Determine the [x, y] coordinate at the center of the cell enclosing the given text.  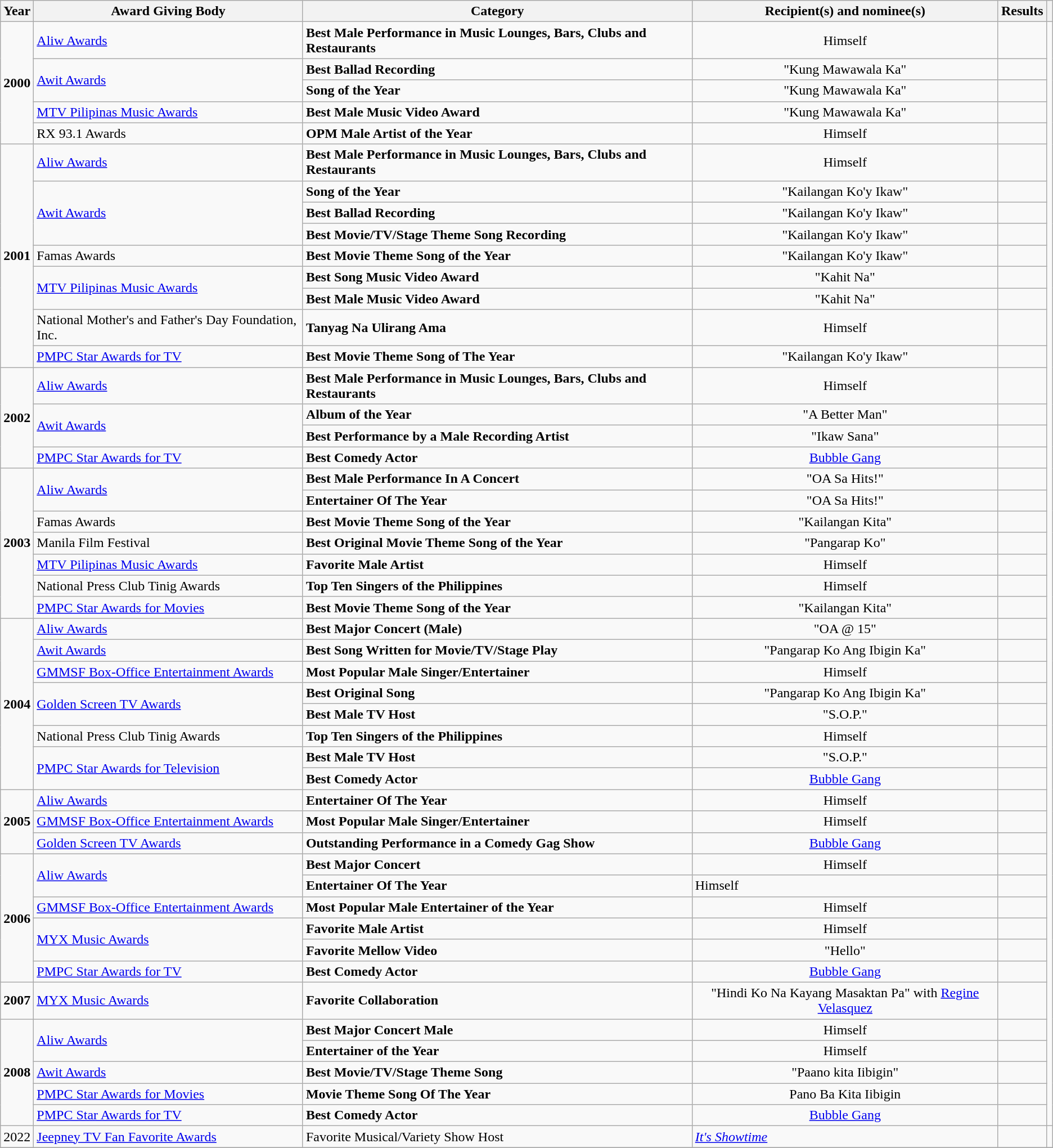
Results [1022, 11]
2003 [17, 543]
Favorite Musical/Variety Show Host [497, 1137]
RX 93.1 Awards [169, 133]
Best Movie Theme Song of The Year [497, 357]
Entertainer of the Year [497, 1051]
Year [17, 11]
"Ikaw Sana" [845, 436]
Best Movie/TV/Stage Theme Song [497, 1073]
Tanyag Na Ulirang Ama [497, 328]
Best Original Song [497, 693]
Favorite Collaboration [497, 1001]
Album of the Year [497, 415]
Best Major Concert (Male) [497, 629]
"Paano kita Iibigin" [845, 1073]
National Mother's and Father's Day Foundation, Inc. [169, 328]
2004 [17, 703]
Best Song Music Video Award [497, 277]
"OA @ 15" [845, 629]
Most Popular Male Entertainer of the Year [497, 907]
"Hindi Ko Na Kayang Masaktan Pa" with Regine Velasquez [845, 1001]
"A Better Man" [845, 415]
2002 [17, 418]
2001 [17, 255]
Manila Film Festival [169, 543]
Best Movie/TV/Stage Theme Song Recording [497, 234]
Jeepney TV Fan Favorite Awards [169, 1137]
2005 [17, 822]
2006 [17, 918]
Best Performance by a Male Recording Artist [497, 436]
Category [497, 11]
"Hello" [845, 950]
2008 [17, 1072]
Recipient(s) and nominee(s) [845, 11]
Best Major Concert Male [497, 1029]
Best Original Movie Theme Song of the Year [497, 543]
Best Male Performance In A Concert [497, 479]
Best Song Written for Movie/TV/Stage Play [497, 650]
Best Major Concert [497, 864]
Award Giving Body [169, 11]
Pano Ba Kita Iibigin [845, 1094]
Movie Theme Song Of The Year [497, 1094]
2000 [17, 83]
Favorite Mellow Video [497, 950]
2007 [17, 1001]
"Pangarap Ko" [845, 543]
OPM Male Artist of the Year [497, 133]
It's Showtime [845, 1137]
2022 [17, 1137]
Outstanding Performance in a Comedy Gag Show [497, 843]
PMPC Star Awards for Television [169, 768]
